Search for the cell housing the specified text and yield its (X, Y) center coordinate. 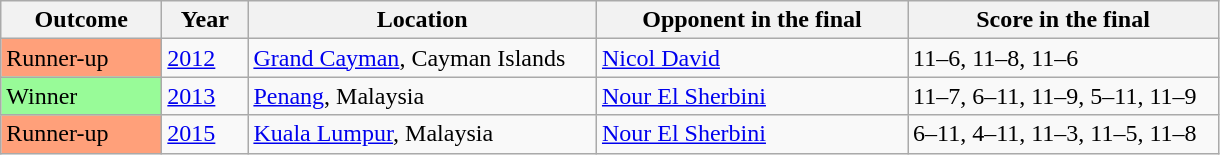
11–6, 11–8, 11–6 (1064, 58)
11–7, 6–11, 11–9, 5–11, 11–9 (1064, 96)
2015 (205, 134)
Grand Cayman, Cayman Islands (422, 58)
6–11, 4–11, 11–3, 11–5, 11–8 (1064, 134)
Location (422, 20)
Winner (82, 96)
2013 (205, 96)
Penang, Malaysia (422, 96)
Nicol David (752, 58)
2012 (205, 58)
Outcome (82, 20)
Kuala Lumpur, Malaysia (422, 134)
Score in the final (1064, 20)
Year (205, 20)
Opponent in the final (752, 20)
